Capture the cell that displays the provided text and extract its (X, Y) central coordinate. 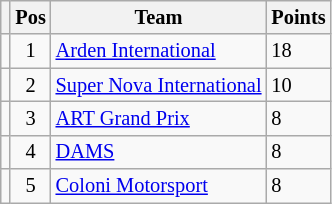
Pos (30, 17)
Points (298, 17)
Super Nova International (159, 85)
3 (30, 118)
1 (30, 51)
4 (30, 152)
Coloni Motorsport (159, 186)
ART Grand Prix (159, 118)
5 (30, 186)
Team (159, 17)
DAMS (159, 152)
10 (298, 85)
2 (30, 85)
18 (298, 51)
Arden International (159, 51)
